Find where the given text appears and provide that cell's center as [x, y] coordinate. 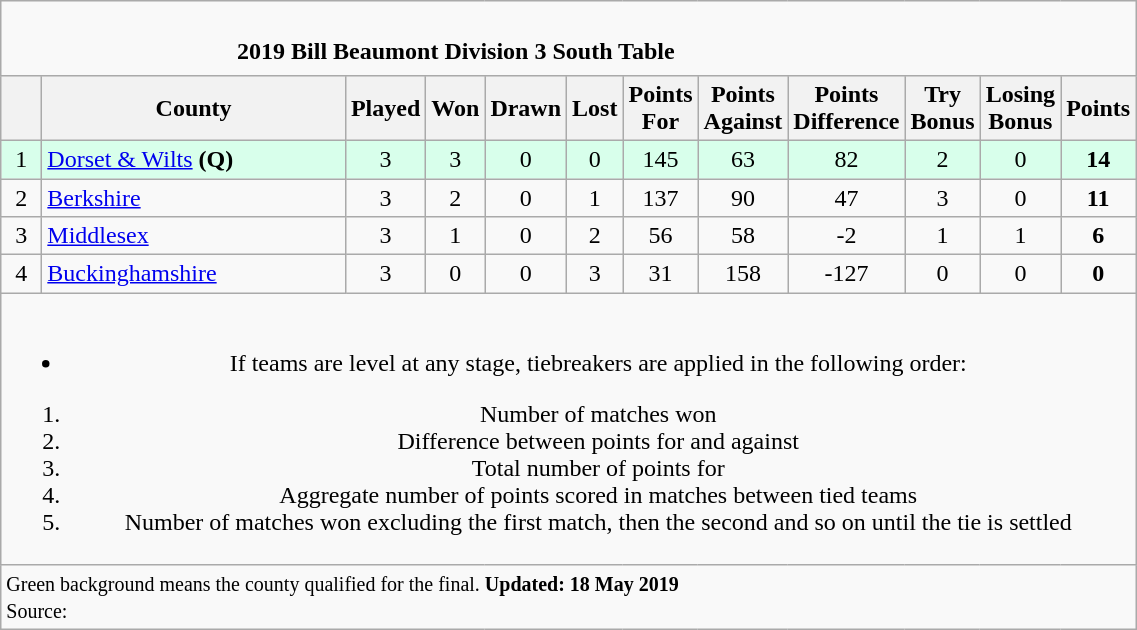
Drawn [526, 108]
158 [743, 274]
11 [1098, 197]
Points Difference [846, 108]
Lost [595, 108]
Played [385, 108]
6 [1098, 236]
Try Bonus [942, 108]
County [194, 108]
-2 [846, 236]
Green background means the county qualified for the final. Updated: 18 May 2019Source: [568, 598]
58 [743, 236]
4 [22, 274]
145 [660, 159]
Won [456, 108]
63 [743, 159]
56 [660, 236]
Middlesex [194, 236]
Points For [660, 108]
Dorset & Wilts (Q) [194, 159]
82 [846, 159]
47 [846, 197]
Losing Bonus [1020, 108]
90 [743, 197]
Points Against [743, 108]
-127 [846, 274]
Berkshire [194, 197]
31 [660, 274]
14 [1098, 159]
137 [660, 197]
Points [1098, 108]
Buckinghamshire [194, 274]
